Return (X, Y) of the center of cell containing provided text 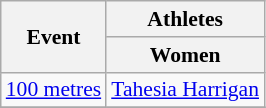
Women (185, 55)
Tahesia Harrigan (185, 90)
100 metres (54, 90)
Event (54, 36)
Athletes (185, 19)
